Determine the [x, y] coordinate at the center of the cell enclosing the given text.  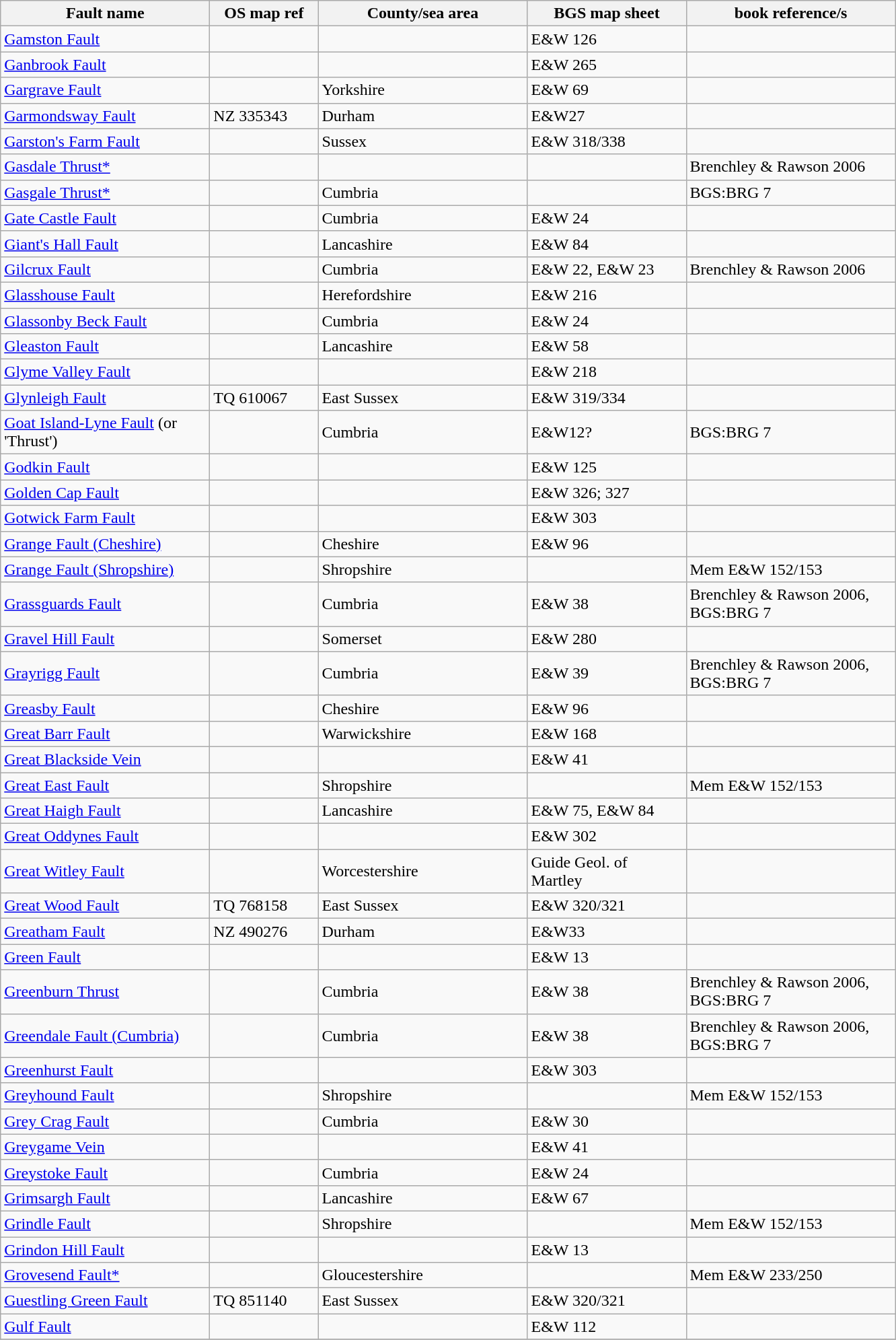
Worcestershire [422, 871]
Gamston Fault [105, 39]
E&W 84 [607, 244]
Herefordshire [422, 295]
E&W 126 [607, 39]
Grassguards Fault [105, 604]
E&W 75, E&W 84 [607, 811]
Great Blackside Vein [105, 759]
Mem E&W 233/250 [791, 1275]
E&W 302 [607, 837]
Guestling Green Fault [105, 1301]
Glynleigh Fault [105, 398]
E&W 22, E&W 23 [607, 269]
Greatham Fault [105, 931]
Great Barr Fault [105, 734]
Great Witley Fault [105, 871]
Gloucestershire [422, 1275]
Fault name [105, 13]
Giant's Hall Fault [105, 244]
E&W27 [607, 116]
Glasshouse Fault [105, 295]
E&W 265 [607, 65]
E&W 318/338 [607, 141]
book reference/s [791, 13]
Grovesend Fault* [105, 1275]
Greendale Fault (Cumbria) [105, 1035]
E&W 168 [607, 734]
E&W 326; 327 [607, 493]
Garston's Farm Fault [105, 141]
Gilcrux Fault [105, 269]
Grey Crag Fault [105, 1121]
Grange Fault (Cheshire) [105, 544]
E&W 125 [607, 467]
Guide Geol. of Martley [607, 871]
Gate Castle Fault [105, 218]
E&W 58 [607, 347]
Grayrigg Fault [105, 673]
Somerset [422, 639]
Golden Cap Fault [105, 493]
Gleaston Fault [105, 347]
Grindle Fault [105, 1224]
OS map ref [264, 13]
Greystoke Fault [105, 1172]
Green Fault [105, 957]
Yorkshire [422, 90]
Grindon Hill Fault [105, 1250]
Greygame Vein [105, 1147]
BGS map sheet [607, 13]
Great East Fault [105, 785]
Gulf Fault [105, 1327]
Great Wood Fault [105, 906]
Grimsargh Fault [105, 1198]
E&W 69 [607, 90]
E&W 67 [607, 1198]
Greenburn Thrust [105, 992]
Greyhound Fault [105, 1096]
Greenhurst Fault [105, 1070]
Glassonby Beck Fault [105, 321]
E&W 39 [607, 673]
E&W 216 [607, 295]
Gotwick Farm Fault [105, 518]
Great Haigh Fault [105, 811]
Glyme Valley Fault [105, 372]
TQ 851140 [264, 1301]
E&W33 [607, 931]
E&W 280 [607, 639]
NZ 490276 [264, 931]
E&W 218 [607, 372]
Gasgale Thrust* [105, 192]
Grange Fault (Shropshire) [105, 569]
Goat Island-Lyne Fault (or 'Thrust') [105, 432]
TQ 610067 [264, 398]
NZ 335343 [264, 116]
Gasdale Thrust* [105, 167]
Great Oddynes Fault [105, 837]
Greasby Fault [105, 708]
Gargrave Fault [105, 90]
TQ 768158 [264, 906]
Ganbrook Fault [105, 65]
E&W 30 [607, 1121]
E&W 319/334 [607, 398]
E&W12? [607, 432]
Godkin Fault [105, 467]
Garmondsway Fault [105, 116]
Gravel Hill Fault [105, 639]
Sussex [422, 141]
E&W 112 [607, 1327]
County/sea area [422, 13]
Warwickshire [422, 734]
